Return the [X, Y] coordinate for the center point of the cell that contains the specified text.  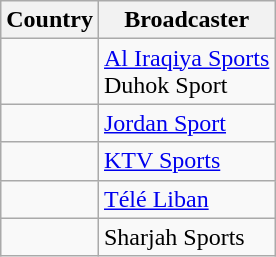
Al Iraqiya SportsDuhok Sport [186, 72]
Télé Liban [186, 199]
KTV Sports [186, 161]
Broadcaster [186, 20]
Country [50, 20]
Sharjah Sports [186, 237]
Jordan Sport [186, 123]
